Search for the cell housing the specified text and yield its [x, y] center coordinate. 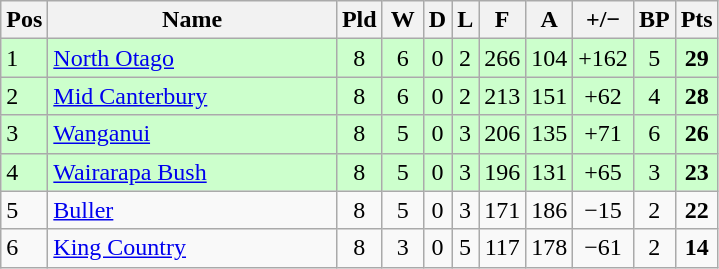
North Otago [192, 58]
+62 [604, 96]
+/− [604, 20]
Buller [192, 210]
Wanganui [192, 134]
L [466, 20]
29 [696, 58]
BP [654, 20]
26 [696, 134]
+162 [604, 58]
−61 [604, 248]
Pos [24, 20]
104 [550, 58]
151 [550, 96]
Name [192, 20]
King Country [192, 248]
1 [24, 58]
Pld [359, 20]
28 [696, 96]
Pts [696, 20]
D [437, 20]
178 [550, 248]
117 [502, 248]
171 [502, 210]
196 [502, 172]
22 [696, 210]
206 [502, 134]
Mid Canterbury [192, 96]
14 [696, 248]
135 [550, 134]
131 [550, 172]
−15 [604, 210]
F [502, 20]
266 [502, 58]
A [550, 20]
186 [550, 210]
+71 [604, 134]
W [402, 20]
213 [502, 96]
+65 [604, 172]
Wairarapa Bush [192, 172]
23 [696, 172]
